From the cell containing the given text, extract its center point as (x, y) coordinate. 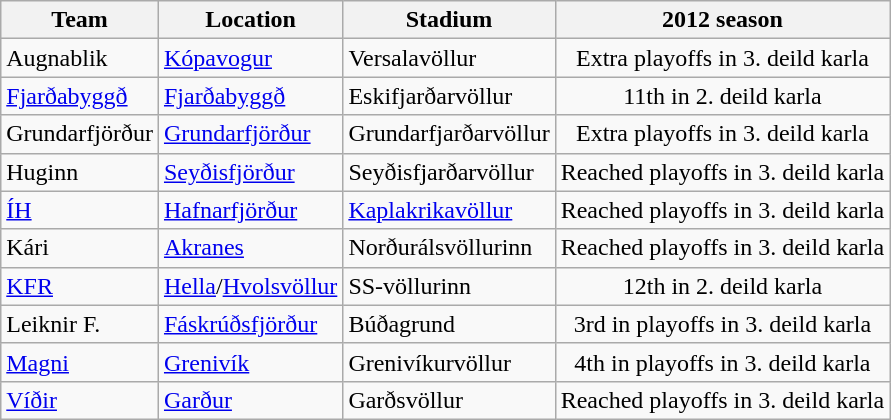
Eskifjarðarvöllur (449, 96)
Hafnarfjörður (250, 210)
Leiknir F. (80, 324)
Seyðisfjarðarvöllur (449, 172)
SS-völlurinn (449, 286)
4th in playoffs in 3. deild karla (722, 362)
Kópavogur (250, 58)
Norðurálsvöllurinn (449, 248)
Grundarfjarðarvöllur (449, 134)
Augnablik (80, 58)
Fáskrúðsfjörður (250, 324)
KFR (80, 286)
Stadium (449, 20)
Kaplakrikavöllur (449, 210)
Garðsvöllur (449, 400)
Búðagrund (449, 324)
Víðir (80, 400)
Team (80, 20)
Grenivíkurvöllur (449, 362)
Seyðisfjörður (250, 172)
Versalavöllur (449, 58)
Grenivík (250, 362)
2012 season (722, 20)
12th in 2. deild karla (722, 286)
Location (250, 20)
Magni (80, 362)
Garður (250, 400)
11th in 2. deild karla (722, 96)
ÍH (80, 210)
Kári (80, 248)
Hella/Hvolsvöllur (250, 286)
Akranes (250, 248)
3rd in playoffs in 3. deild karla (722, 324)
Huginn (80, 172)
